Locate the cell with the specified text and output its (x, y) center coordinate. 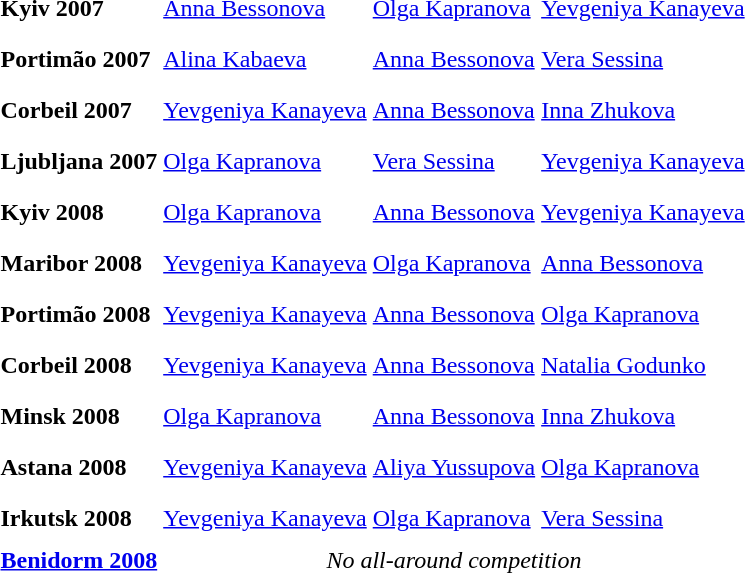
Aliya Yussupova (454, 467)
Alina Kabaeva (266, 59)
Vera Sessina (454, 161)
